Return the (x, y) coordinate for the center point of the cell that contains the specified text.  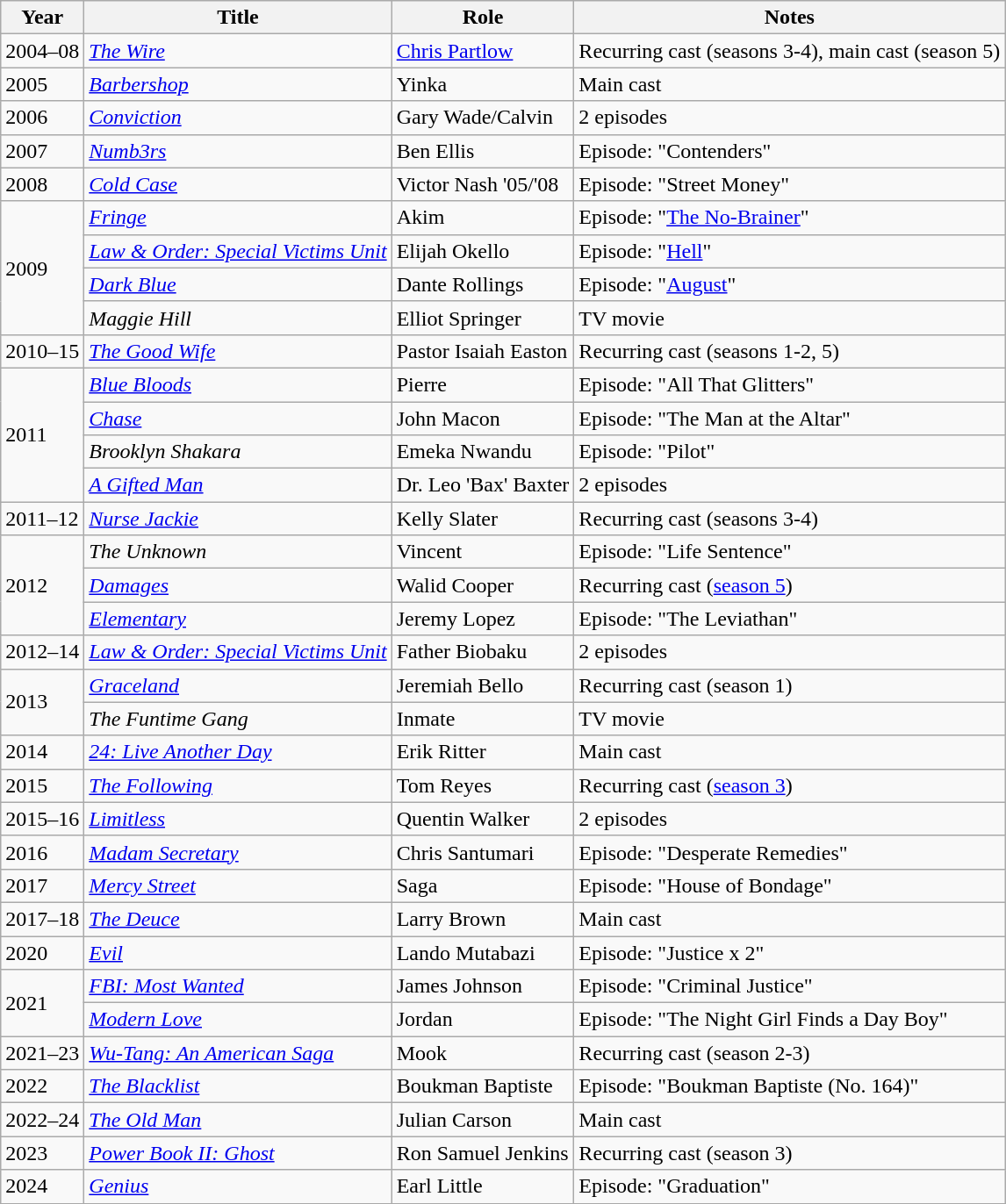
Episode: "Desperate Remedies" (790, 852)
The Unknown (238, 552)
The Funtime Gang (238, 719)
Kelly Slater (483, 519)
Episode: "The Leviathan" (790, 619)
Akim (483, 218)
Recurring cast (season 2-3) (790, 1053)
Cold Case (238, 184)
Episode: "The Night Girl Finds a Day Boy" (790, 1020)
2021 (42, 1003)
2015–16 (42, 819)
The Good Wife (238, 351)
Larry Brown (483, 919)
Notes (790, 18)
Ben Ellis (483, 151)
2011 (42, 434)
Elementary (238, 619)
Numb3rs (238, 151)
Title (238, 18)
Recurring cast (seasons 1-2, 5) (790, 351)
Tom Reyes (483, 785)
Lando Mutabazi (483, 952)
Elliot Springer (483, 318)
Dante Rollings (483, 284)
Chris Santumari (483, 852)
Modern Love (238, 1020)
Chase (238, 419)
Emeka Nwandu (483, 452)
A Gifted Man (238, 485)
2012–14 (42, 652)
2010–15 (42, 351)
The Deuce (238, 919)
2011–12 (42, 519)
Evil (238, 952)
Episode: "Justice x 2" (790, 952)
Fringe (238, 218)
Erik Ritter (483, 752)
Ron Samuel Jenkins (483, 1153)
Julian Carson (483, 1120)
Maggie Hill (238, 318)
Episode: "Hell" (790, 251)
Conviction (238, 118)
2024 (42, 1186)
Jeremiah Bello (483, 685)
Quentin Walker (483, 819)
2014 (42, 752)
2015 (42, 785)
Blue Bloods (238, 384)
Episode: "Criminal Justice" (790, 986)
Vincent (483, 552)
FBI: Most Wanted (238, 986)
Inmate (483, 719)
Genius (238, 1186)
Episode: "House of Bondage" (790, 885)
Power Book II: Ghost (238, 1153)
Graceland (238, 685)
Madam Secretary (238, 852)
Episode: "Street Money" (790, 184)
Wu-Tang: An American Saga (238, 1053)
Pastor Isaiah Easton (483, 351)
2008 (42, 184)
Episode: "Life Sentence" (790, 552)
2016 (42, 852)
2017 (42, 885)
2007 (42, 151)
Chris Partlow (483, 51)
The Following (238, 785)
2022 (42, 1086)
Role (483, 18)
Episode: "The Man at the Altar" (790, 419)
Saga (483, 885)
Mercy Street (238, 885)
Mook (483, 1053)
Dark Blue (238, 284)
Episode: "All That Glitters" (790, 384)
24: Live Another Day (238, 752)
John Macon (483, 419)
Damages (238, 585)
James Johnson (483, 986)
2021–23 (42, 1053)
Limitless (238, 819)
Gary Wade/Calvin (483, 118)
Earl Little (483, 1186)
Recurring cast (seasons 3-4) (790, 519)
Episode: "Pilot" (790, 452)
2009 (42, 268)
2013 (42, 702)
Barbershop (238, 84)
2022–24 (42, 1120)
2006 (42, 118)
Dr. Leo 'Bax' Baxter (483, 485)
The Wire (238, 51)
Walid Cooper (483, 585)
Elijah Okello (483, 251)
The Old Man (238, 1120)
2023 (42, 1153)
Episode: "Boukman Baptiste (No. 164)" (790, 1086)
2004–08 (42, 51)
Father Biobaku (483, 652)
Nurse Jackie (238, 519)
Episode: "The No-Brainer" (790, 218)
Episode: "Graduation" (790, 1186)
2020 (42, 952)
2017–18 (42, 919)
2012 (42, 585)
Recurring cast (season 5) (790, 585)
Jeremy Lopez (483, 619)
Jordan (483, 1020)
Recurring cast (seasons 3-4), main cast (season 5) (790, 51)
Episode: "Contenders" (790, 151)
The Blacklist (238, 1086)
Yinka (483, 84)
Victor Nash '05/'08 (483, 184)
Episode: "August" (790, 284)
Year (42, 18)
Boukman Baptiste (483, 1086)
Brooklyn Shakara (238, 452)
Recurring cast (season 1) (790, 685)
Pierre (483, 384)
2005 (42, 84)
